For the text-containing cell, return its midpoint in [x, y] coordinate format. 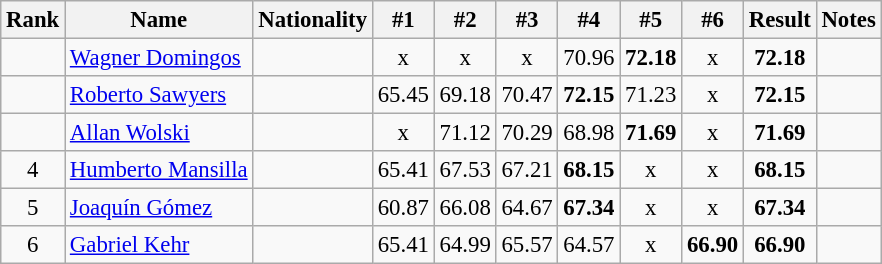
68.98 [589, 133]
67.53 [465, 170]
65.57 [527, 245]
70.47 [527, 95]
66.08 [465, 208]
4 [33, 170]
Rank [33, 20]
#3 [527, 20]
#1 [403, 20]
64.99 [465, 245]
70.96 [589, 58]
6 [33, 245]
#6 [713, 20]
Wagner Domingos [159, 58]
#5 [651, 20]
Humberto Mansilla [159, 170]
Gabriel Kehr [159, 245]
65.45 [403, 95]
5 [33, 208]
67.21 [527, 170]
64.57 [589, 245]
#4 [589, 20]
Name [159, 20]
#2 [465, 20]
Result [780, 20]
Allan Wolski [159, 133]
69.18 [465, 95]
64.67 [527, 208]
Roberto Sawyers [159, 95]
Nationality [312, 20]
60.87 [403, 208]
Notes [848, 20]
71.23 [651, 95]
70.29 [527, 133]
Joaquín Gómez [159, 208]
71.12 [465, 133]
